From the cell containing the given text, extract its center point as (x, y) coordinate. 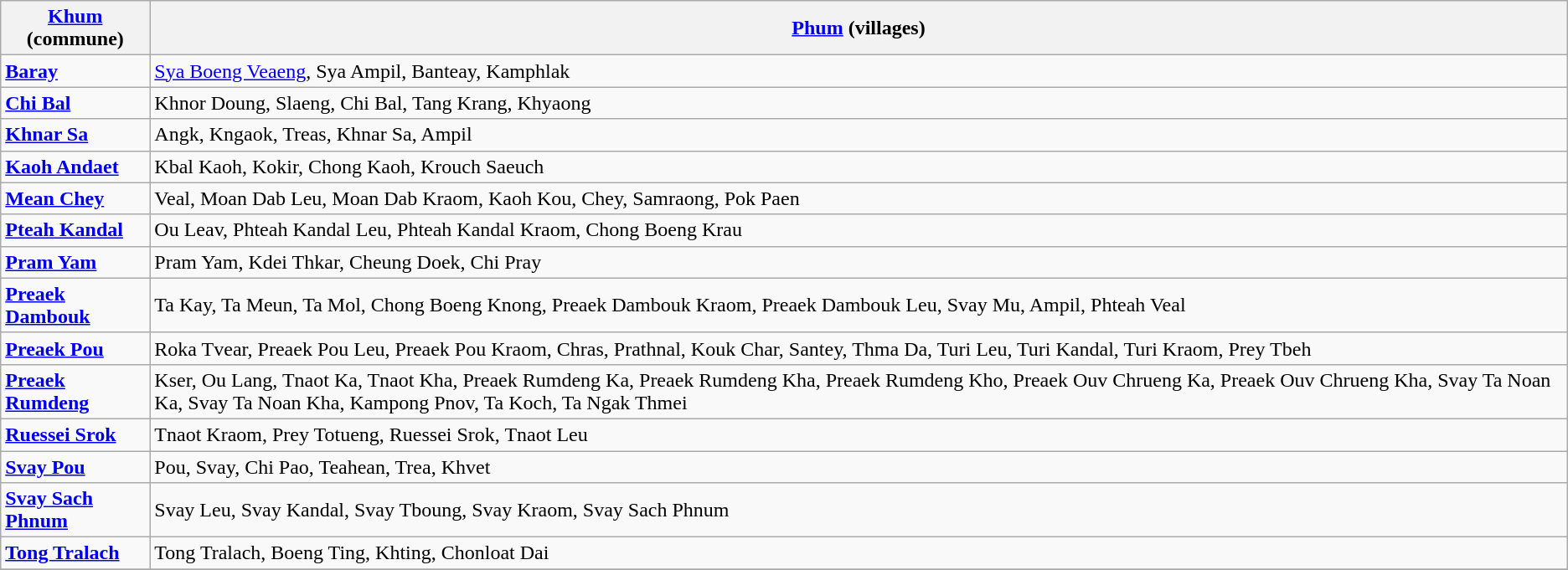
Angk, Kngaok, Treas, Khnar Sa, Ampil (859, 135)
Svay Leu, Svay Kandal, Svay Tboung, Svay Kraom, Svay Sach Phnum (859, 511)
Pteah Kandal (75, 230)
Ta Kay, Ta Meun, Ta Mol, Chong Boeng Knong, Preaek Dambouk Kraom, Preaek Dambouk Leu, Svay Mu, Ampil, Phteah Veal (859, 305)
Khum (commune) (75, 28)
Tnaot Kraom, Prey Totueng, Ruessei Srok, Tnaot Leu (859, 434)
Preaek Pou (75, 348)
Pram Yam, Kdei Thkar, Cheung Doek, Chi Pray (859, 262)
Khnor Doung, Slaeng, Chi Bal, Tang Krang, Khyaong (859, 103)
Svay Sach Phnum (75, 511)
Pram Yam (75, 262)
Preaek Dambouk (75, 305)
Veal, Moan Dab Leu, Moan Dab Kraom, Kaoh Kou, Chey, Samraong, Pok Paen (859, 198)
Baray (75, 71)
Chi Bal (75, 103)
Preaek Rumdeng (75, 392)
Sya Boeng Veaeng, Sya Ampil, Banteay, Kamphlak (859, 71)
Svay Pou (75, 466)
Tong Tralach, Boeng Ting, Khting, Chonloat Dai (859, 553)
Tong Tralach (75, 553)
Pou, Svay, Chi Pao, Teahean, Trea, Khvet (859, 466)
Phum (villages) (859, 28)
Kaoh Andaet (75, 167)
Mean Chey (75, 198)
Kbal Kaoh, Kokir, Chong Kaoh, Krouch Saeuch (859, 167)
Roka Tvear, Preaek Pou Leu, Preaek Pou Kraom, Chras, Prathnal, Kouk Char, Santey, Thma Da, Turi Leu, Turi Kandal, Turi Kraom, Prey Tbeh (859, 348)
Ou Leav, Phteah Kandal Leu, Phteah Kandal Kraom, Chong Boeng Krau (859, 230)
Khnar Sa (75, 135)
Ruessei Srok (75, 434)
